Output the (X, Y) coordinate of the center of the cell containing the given text.  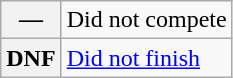
Did not finish (146, 58)
— (31, 20)
DNF (31, 58)
Did not compete (146, 20)
